Identify which cell holds the provided text, then report its (X, Y) central coordinate. 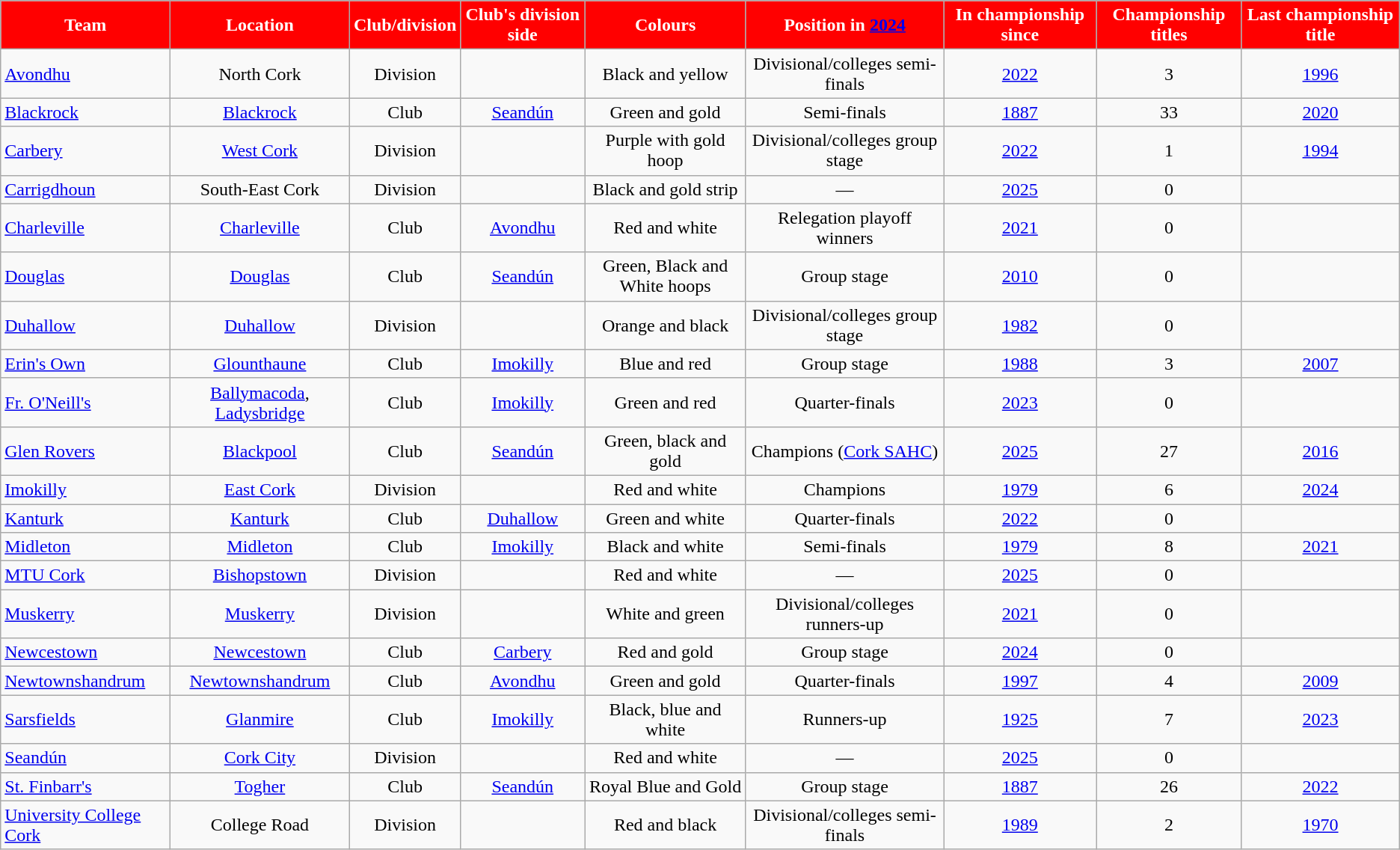
Black, blue and white (666, 720)
North Cork (260, 73)
East Cork (260, 489)
Ballymacoda, Ladysbridge (260, 403)
Black and gold strip (666, 189)
Green, black and gold (666, 450)
1970 (1321, 825)
Orange and black (666, 325)
Fr. O'Neill's (85, 403)
Red and black (666, 825)
Red and gold (666, 652)
Club's division side (523, 25)
2007 (1321, 364)
Green and white (666, 519)
Green, Black and White hoops (666, 277)
1996 (1321, 73)
Location (260, 25)
2009 (1321, 681)
6 (1169, 489)
Carrigdhoun (85, 189)
White and green (666, 614)
Green and red (666, 403)
2 (1169, 825)
1988 (1020, 364)
MTU Cork (85, 575)
In championship since (1020, 25)
33 (1169, 112)
2016 (1321, 450)
Champions (844, 489)
Position in 2024 (844, 25)
1982 (1020, 325)
Club/division (405, 25)
Team (85, 25)
Erin's Own (85, 364)
1 (1169, 151)
2020 (1321, 112)
Bishopstown (260, 575)
Divisional/colleges runners-up (844, 614)
Togher (260, 786)
Relegation playoff winners (844, 227)
Black and yellow (666, 73)
26 (1169, 786)
Last championship title (1321, 25)
St. Finbarr's (85, 786)
Black and white (666, 547)
College Road (260, 825)
1989 (1020, 825)
Glounthaune (260, 364)
7 (1169, 720)
Colours (666, 25)
1925 (1020, 720)
South-East Cork (260, 189)
Runners-up (844, 720)
Blackpool (260, 450)
West Cork (260, 151)
Champions (Cork SAHC) (844, 450)
Glanmire (260, 720)
Glen Rovers (85, 450)
8 (1169, 547)
Blue and red (666, 364)
Royal Blue and Gold (666, 786)
2010 (1020, 277)
University College Cork (85, 825)
Cork City (260, 758)
Sarsfields (85, 720)
1994 (1321, 151)
Purple with gold hoop (666, 151)
27 (1169, 450)
Championship titles (1169, 25)
4 (1169, 681)
1997 (1020, 681)
